Extract the (x, y) coordinate from the center of the cell holding the provided text.  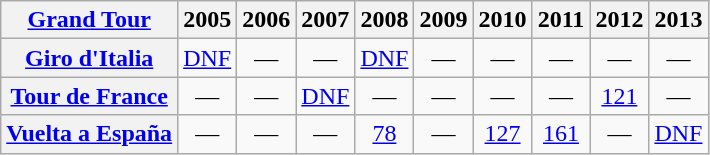
2012 (620, 20)
78 (384, 134)
2011 (561, 20)
Tour de France (90, 96)
127 (502, 134)
Giro d'Italia (90, 58)
2010 (502, 20)
Grand Tour (90, 20)
161 (561, 134)
2006 (266, 20)
2007 (326, 20)
2008 (384, 20)
121 (620, 96)
2005 (208, 20)
Vuelta a España (90, 134)
2013 (678, 20)
2009 (444, 20)
